Capture the cell that displays the provided text and extract its (X, Y) central coordinate. 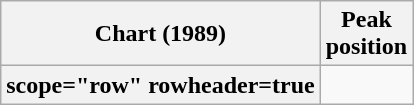
Peakposition (366, 34)
scope="row" rowheader=true (160, 85)
Chart (1989) (160, 34)
